Return (x, y) of the center of cell containing provided text 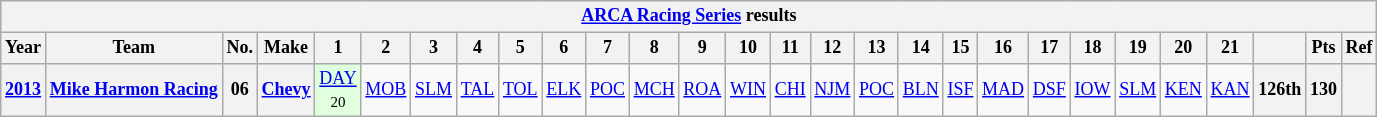
10 (748, 48)
4 (477, 48)
DSF (1049, 90)
13 (877, 48)
14 (920, 48)
11 (790, 48)
No. (240, 48)
17 (1049, 48)
16 (1004, 48)
Ref (1359, 48)
5 (520, 48)
Chevy (286, 90)
TAL (477, 90)
KAN (1230, 90)
CHI (790, 90)
BLN (920, 90)
7 (608, 48)
21 (1230, 48)
TOL (520, 90)
NJM (832, 90)
ARCA Racing Series results (689, 16)
IOW (1092, 90)
126th (1280, 90)
Year (24, 48)
6 (564, 48)
ELK (564, 90)
WIN (748, 90)
06 (240, 90)
15 (960, 48)
Team (134, 48)
12 (832, 48)
19 (1138, 48)
1 (338, 48)
2 (386, 48)
3 (434, 48)
MAD (1004, 90)
ROA (702, 90)
Pts (1324, 48)
20 (1184, 48)
18 (1092, 48)
130 (1324, 90)
8 (654, 48)
Mike Harmon Racing (134, 90)
DAY20 (338, 90)
MCH (654, 90)
ISF (960, 90)
MOB (386, 90)
KEN (1184, 90)
2013 (24, 90)
9 (702, 48)
Make (286, 48)
